Detect which cell encompasses the target text, then output its (X, Y) center coordinate. 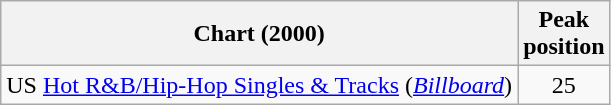
25 (564, 85)
Chart (2000) (260, 34)
US Hot R&B/Hip-Hop Singles & Tracks (Billboard) (260, 85)
Peakposition (564, 34)
